Extract the [x, y] coordinate from the center of the cell holding the provided text.  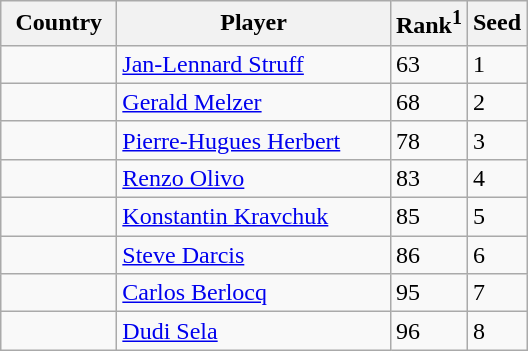
Gerald Melzer [254, 102]
Rank1 [428, 24]
4 [496, 178]
Seed [496, 24]
2 [496, 102]
Renzo Olivo [254, 178]
85 [428, 217]
78 [428, 140]
5 [496, 217]
Pierre-Hugues Herbert [254, 140]
96 [428, 331]
95 [428, 293]
Player [254, 24]
6 [496, 255]
Konstantin Kravchuk [254, 217]
8 [496, 331]
Jan-Lennard Struff [254, 64]
68 [428, 102]
Carlos Berlocq [254, 293]
Dudi Sela [254, 331]
3 [496, 140]
86 [428, 255]
7 [496, 293]
Country [59, 24]
83 [428, 178]
Steve Darcis [254, 255]
1 [496, 64]
63 [428, 64]
